Return [X, Y] of the center of cell containing provided text 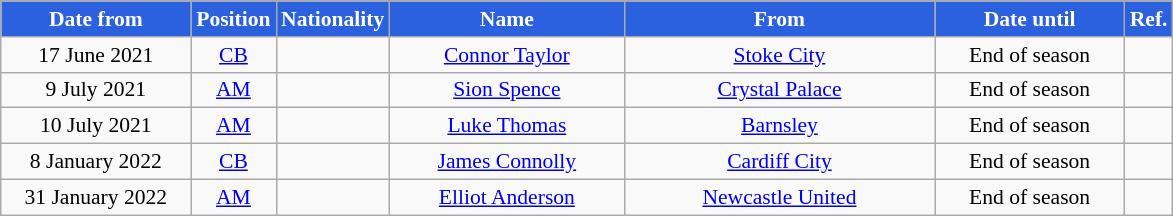
10 July 2021 [96, 126]
Elliot Anderson [506, 197]
Date until [1030, 19]
Crystal Palace [779, 90]
Cardiff City [779, 162]
9 July 2021 [96, 90]
Stoke City [779, 55]
Connor Taylor [506, 55]
Ref. [1149, 19]
Nationality [332, 19]
Name [506, 19]
Date from [96, 19]
31 January 2022 [96, 197]
Newcastle United [779, 197]
Sion Spence [506, 90]
Luke Thomas [506, 126]
From [779, 19]
Barnsley [779, 126]
James Connolly [506, 162]
8 January 2022 [96, 162]
Position [234, 19]
17 June 2021 [96, 55]
